Capture the cell that displays the provided text and extract its [X, Y] central coordinate. 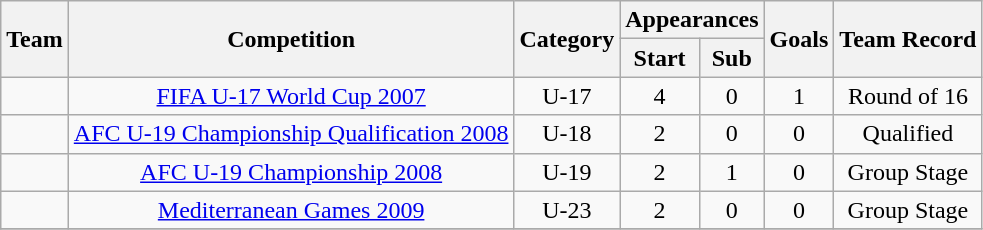
Competition [291, 39]
Team [35, 39]
Category [567, 39]
U-18 [567, 134]
Round of 16 [908, 96]
Mediterranean Games 2009 [291, 210]
Goals [799, 39]
U-19 [567, 172]
Sub [732, 58]
Start [660, 58]
Appearances [692, 20]
4 [660, 96]
Qualified [908, 134]
AFC U-19 Championship Qualification 2008 [291, 134]
U-23 [567, 210]
FIFA U-17 World Cup 2007 [291, 96]
AFC U-19 Championship 2008 [291, 172]
Team Record [908, 39]
U-17 [567, 96]
